Provide the [x, y] coordinate of the cell's center where the given text is located.  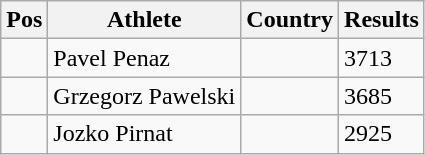
Pavel Penaz [144, 58]
Pos [24, 20]
2925 [382, 134]
Country [290, 20]
Jozko Pirnat [144, 134]
Athlete [144, 20]
Grzegorz Pawelski [144, 96]
3713 [382, 58]
Results [382, 20]
3685 [382, 96]
